From the cell containing the given text, extract its center point as [X, Y] coordinate. 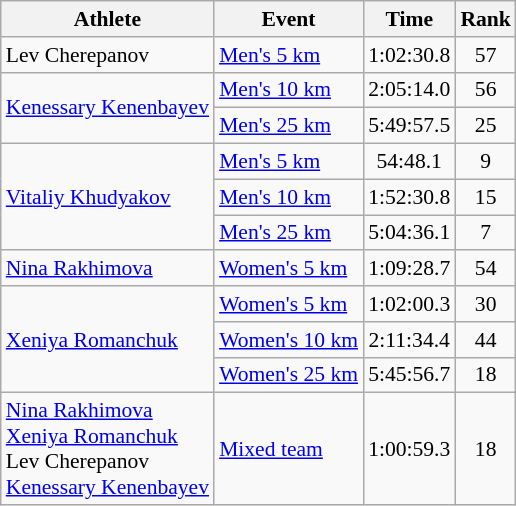
54:48.1 [409, 162]
9 [486, 162]
57 [486, 55]
1:02:00.3 [409, 304]
54 [486, 269]
2:11:34.4 [409, 340]
Time [409, 19]
Athlete [108, 19]
56 [486, 90]
Rank [486, 19]
Vitaliy Khudyakov [108, 198]
Women's 25 km [288, 375]
7 [486, 233]
5:45:56.7 [409, 375]
5:04:36.1 [409, 233]
30 [486, 304]
Lev Cherepanov [108, 55]
1:52:30.8 [409, 197]
5:49:57.5 [409, 126]
15 [486, 197]
Kenessary Kenenbayev [108, 108]
44 [486, 340]
Xeniya Romanchuk [108, 340]
1:09:28.7 [409, 269]
Women's 10 km [288, 340]
25 [486, 126]
Nina RakhimovaXeniya RomanchukLev CherepanovKenessary Kenenbayev [108, 449]
2:05:14.0 [409, 90]
Event [288, 19]
1:02:30.8 [409, 55]
Mixed team [288, 449]
Nina Rakhimova [108, 269]
1:00:59.3 [409, 449]
